Return the [x, y] coordinate for the center point of the cell that contains the specified text.  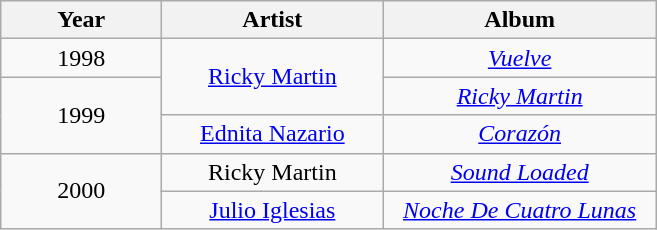
Vuelve [520, 58]
Year [82, 20]
2000 [82, 191]
Sound Loaded [520, 172]
1998 [82, 58]
1999 [82, 115]
Album [520, 20]
Noche De Cuatro Lunas [520, 210]
Julio Iglesias [272, 210]
Corazón [520, 134]
Artist [272, 20]
Ednita Nazario [272, 134]
